Return the (X, Y) coordinate for the center point of the cell that contains the specified text.  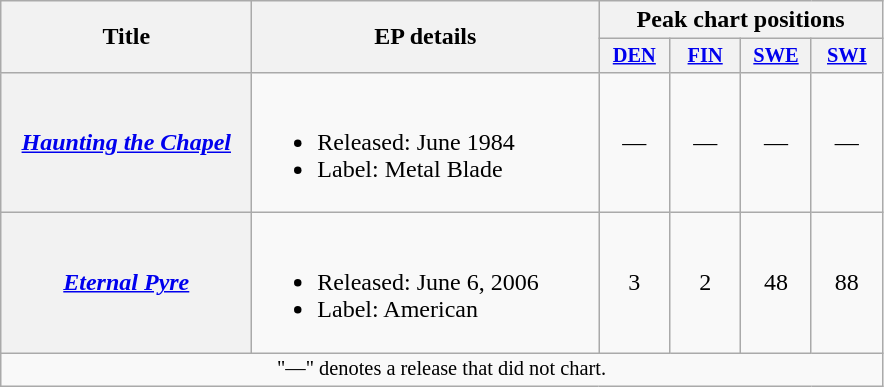
DEN (634, 56)
SWE (776, 56)
Peak chart positions (740, 20)
Title (126, 37)
Released: June 1984Label: Metal Blade (426, 142)
Released: June 6, 2006Label: American (426, 283)
88 (846, 283)
"—" denotes a release that did not chart. (442, 370)
Eternal Pyre (126, 283)
2 (706, 283)
SWI (846, 56)
3 (634, 283)
Haunting the Chapel (126, 142)
EP details (426, 37)
48 (776, 283)
FIN (706, 56)
